Return (X, Y) of the center of cell containing provided text 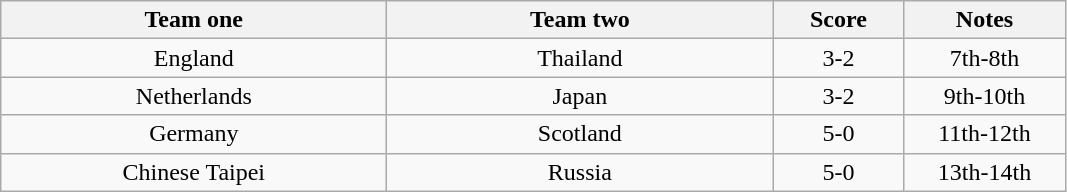
Netherlands (194, 96)
Scotland (580, 134)
England (194, 58)
Germany (194, 134)
Russia (580, 172)
9th-10th (984, 96)
7th-8th (984, 58)
Score (838, 20)
Notes (984, 20)
11th-12th (984, 134)
Team one (194, 20)
13th-14th (984, 172)
Team two (580, 20)
Chinese Taipei (194, 172)
Japan (580, 96)
Thailand (580, 58)
